Identify which cell holds the provided text, then report its [x, y] central coordinate. 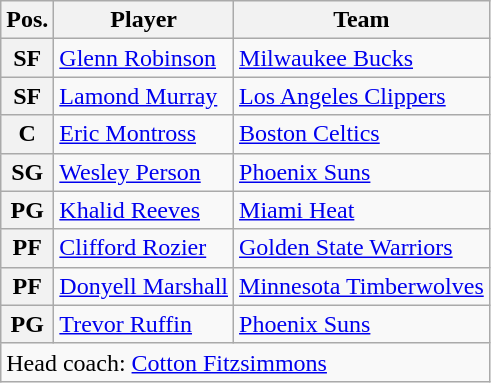
Donyell Marshall [144, 286]
Miami Heat [362, 210]
Boston Celtics [362, 134]
Head coach: Cotton Fitzsimmons [246, 362]
Trevor Ruffin [144, 324]
C [28, 134]
Eric Montross [144, 134]
Lamond Murray [144, 96]
Team [362, 20]
Golden State Warriors [362, 248]
Milwaukee Bucks [362, 58]
Glenn Robinson [144, 58]
Khalid Reeves [144, 210]
Clifford Rozier [144, 248]
Pos. [28, 20]
Wesley Person [144, 172]
Los Angeles Clippers [362, 96]
Player [144, 20]
Minnesota Timberwolves [362, 286]
SG [28, 172]
